Provide the (X, Y) coordinate of the cell's center where the given text is located.  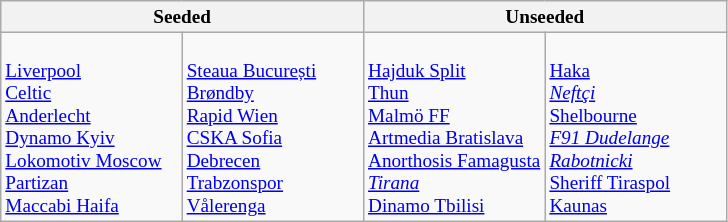
Liverpool Celtic Anderlecht Dynamo Kyiv Lokomotiv Moscow Partizan Maccabi Haifa (92, 126)
Unseeded (544, 17)
Haka Neftçi Shelbourne F91 Dudelange Rabotnicki Sheriff Tiraspol Kaunas (636, 126)
Seeded (182, 17)
Steaua București Brøndby Rapid Wien CSKA Sofia Debrecen Trabzonspor Vålerenga (272, 126)
Hajduk Split Thun Malmö FF Artmedia Bratislava Anorthosis Famagusta Tirana Dinamo Tbilisi (454, 126)
